Pinpoint the cell where the given text exists, returning its [x, y] midpoint coordinate. 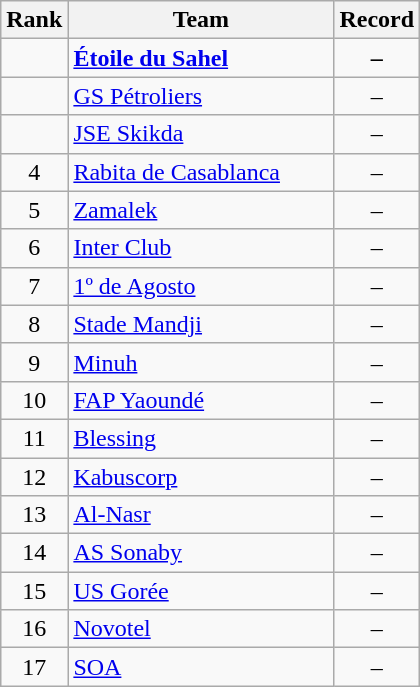
SOA [201, 667]
Blessing [201, 438]
Minuh [201, 362]
Record [377, 20]
5 [34, 210]
AS Sonaby [201, 553]
Al-Nasr [201, 515]
16 [34, 629]
Étoile du Sahel [201, 58]
12 [34, 477]
JSE Skikda [201, 134]
Rank [34, 20]
Kabuscorp [201, 477]
FAP Yaoundé [201, 400]
17 [34, 667]
13 [34, 515]
10 [34, 400]
Inter Club [201, 248]
Novotel [201, 629]
Zamalek [201, 210]
6 [34, 248]
GS Pétroliers [201, 96]
8 [34, 324]
US Gorée [201, 591]
Team [201, 20]
1º de Agosto [201, 286]
11 [34, 438]
14 [34, 553]
9 [34, 362]
7 [34, 286]
Rabita de Casablanca [201, 172]
4 [34, 172]
15 [34, 591]
Stade Mandji [201, 324]
